Extract the (X, Y) coordinate from the center of the cell holding the provided text.  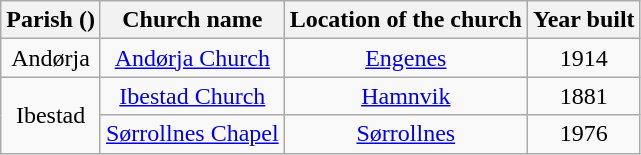
1914 (584, 58)
1881 (584, 96)
Hamnvik (406, 96)
Ibestad Church (192, 96)
Andørja Church (192, 58)
Ibestad (51, 115)
Andørja (51, 58)
Sørrollnes Chapel (192, 134)
Engenes (406, 58)
Church name (192, 20)
1976 (584, 134)
Location of the church (406, 20)
Parish () (51, 20)
Sørrollnes (406, 134)
Year built (584, 20)
